Return [x, y] of the center of cell containing provided text 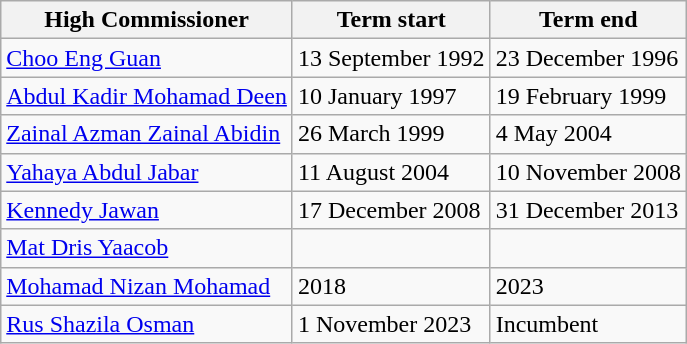
2018 [391, 286]
10 January 1997 [391, 96]
11 August 2004 [391, 172]
31 December 2013 [588, 210]
2023 [588, 286]
Kennedy Jawan [147, 210]
19 February 1999 [588, 96]
Rus Shazila Osman [147, 324]
10 November 2008 [588, 172]
Term start [391, 20]
High Commissioner [147, 20]
1 November 2023 [391, 324]
13 September 1992 [391, 58]
Term end [588, 20]
Abdul Kadir Mohamad Deen [147, 96]
Incumbent [588, 324]
4 May 2004 [588, 134]
Zainal Azman Zainal Abidin [147, 134]
26 March 1999 [391, 134]
Mohamad Nizan Mohamad [147, 286]
23 December 1996 [588, 58]
Mat Dris Yaacob [147, 248]
Choo Eng Guan [147, 58]
17 December 2008 [391, 210]
Yahaya Abdul Jabar [147, 172]
